Provide the [x, y] coordinate of the cell's center where the given text is located.  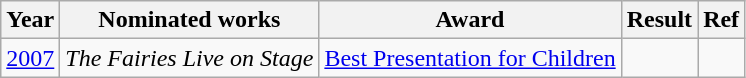
Year [30, 20]
Ref [722, 20]
The Fairies Live on Stage [190, 58]
Best Presentation for Children [470, 58]
Award [470, 20]
Result [659, 20]
2007 [30, 58]
Nominated works [190, 20]
